For the text-containing cell, return its midpoint in (x, y) coordinate format. 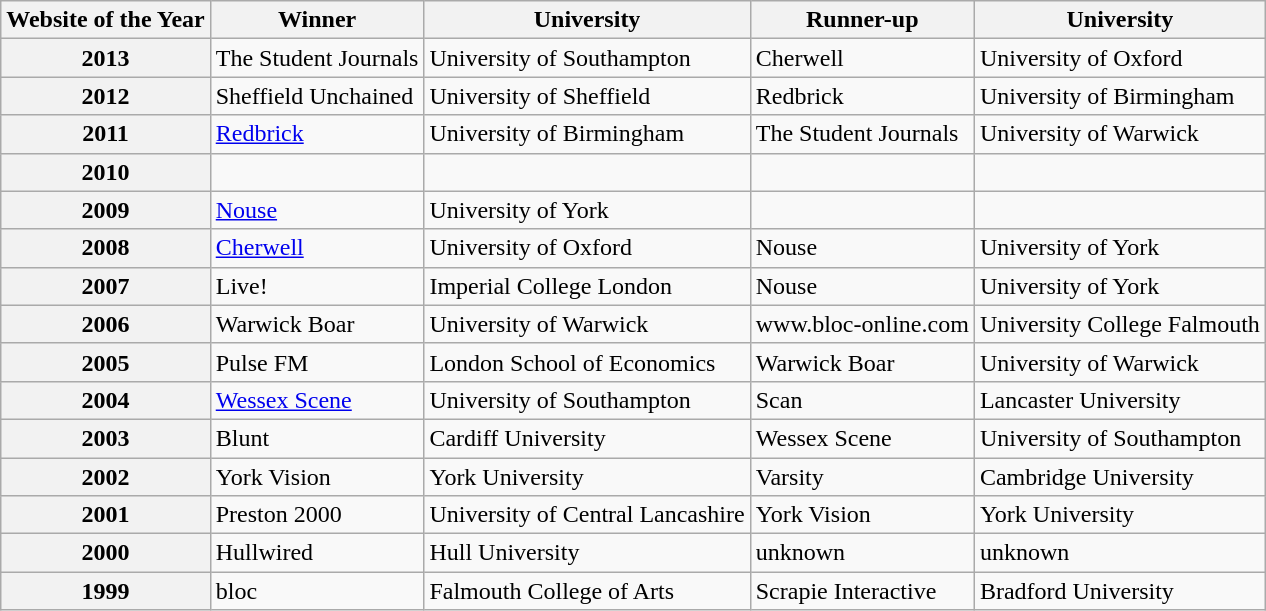
2013 (106, 58)
Runner-up (862, 20)
Hull University (587, 553)
2005 (106, 362)
Hullwired (317, 553)
2003 (106, 438)
University of Sheffield (587, 96)
bloc (317, 591)
2007 (106, 286)
Scan (862, 400)
Scrapie Interactive (862, 591)
2008 (106, 248)
Blunt (317, 438)
Website of the Year (106, 20)
2009 (106, 210)
Winner (317, 20)
2006 (106, 324)
2000 (106, 553)
Bradford University (1120, 591)
2004 (106, 400)
1999 (106, 591)
Live! (317, 286)
Imperial College London (587, 286)
2012 (106, 96)
Varsity (862, 477)
University of Central Lancashire (587, 515)
Cambridge University (1120, 477)
2001 (106, 515)
2010 (106, 172)
Cardiff University (587, 438)
Pulse FM (317, 362)
Falmouth College of Arts (587, 591)
London School of Economics (587, 362)
University College Falmouth (1120, 324)
2011 (106, 134)
Sheffield Unchained (317, 96)
Lancaster University (1120, 400)
2002 (106, 477)
www.bloc-online.com (862, 324)
Preston 2000 (317, 515)
